Extract the (x, y) coordinate from the center of the cell holding the provided text.  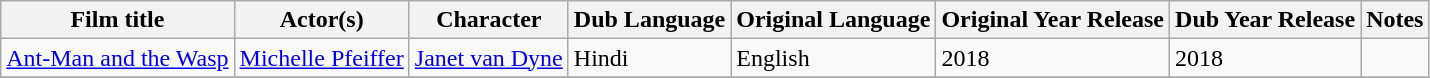
Notes (1395, 20)
Original Language (834, 20)
Ant-Man and the Wasp (118, 58)
Film title (118, 20)
English (834, 58)
Character (488, 20)
Dub Language (649, 20)
Actor(s) (322, 20)
Original Year Release (1053, 20)
Dub Year Release (1266, 20)
Janet van Dyne (488, 58)
Michelle Pfeiffer (322, 58)
Hindi (649, 58)
